Search for the cell housing the specified text and yield its [X, Y] center coordinate. 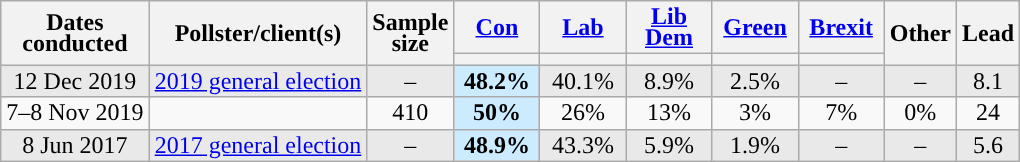
Lab [583, 28]
0% [920, 113]
Pollster/client(s) [258, 33]
26% [583, 113]
40.1% [583, 81]
Con [497, 28]
Brexit [841, 28]
7–8 Nov 2019 [75, 113]
5.6 [988, 145]
Other [920, 33]
8 Jun 2017 [75, 145]
Samplesize [410, 33]
24 [988, 113]
2.5% [755, 81]
Green [755, 28]
5.9% [669, 145]
8.9% [669, 81]
48.2% [497, 81]
Datesconducted [75, 33]
7% [841, 113]
1.9% [755, 145]
12 Dec 2019 [75, 81]
Lead [988, 33]
8.1 [988, 81]
2019 general election [258, 81]
43.3% [583, 145]
410 [410, 113]
48.9% [497, 145]
13% [669, 113]
3% [755, 113]
Lib Dem [669, 28]
2017 general election [258, 145]
50% [497, 113]
